Determine the (x, y) coordinate at the center of the cell enclosing the given text.  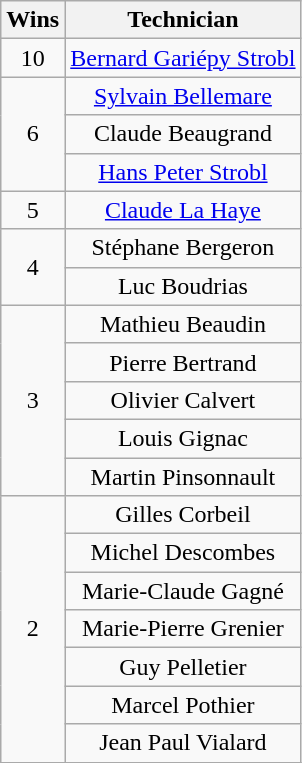
Technician (183, 20)
Wins (33, 20)
2 (33, 629)
Claude Beaugrand (183, 134)
Mathieu Beaudin (183, 324)
Hans Peter Strobl (183, 172)
Pierre Bertrand (183, 362)
Bernard Gariépy Strobl (183, 58)
5 (33, 210)
Marie-Pierre Grenier (183, 629)
Gilles Corbeil (183, 515)
10 (33, 58)
Luc Boudrias (183, 286)
Marie-Claude Gagné (183, 591)
4 (33, 267)
Louis Gignac (183, 438)
Martin Pinsonnault (183, 477)
Michel Descombes (183, 553)
Jean Paul Vialard (183, 743)
Olivier Calvert (183, 400)
3 (33, 400)
Stéphane Bergeron (183, 248)
Claude La Haye (183, 210)
Guy Pelletier (183, 667)
Marcel Pothier (183, 705)
Sylvain Bellemare (183, 96)
6 (33, 134)
